Search for the cell housing the specified text and yield its [X, Y] center coordinate. 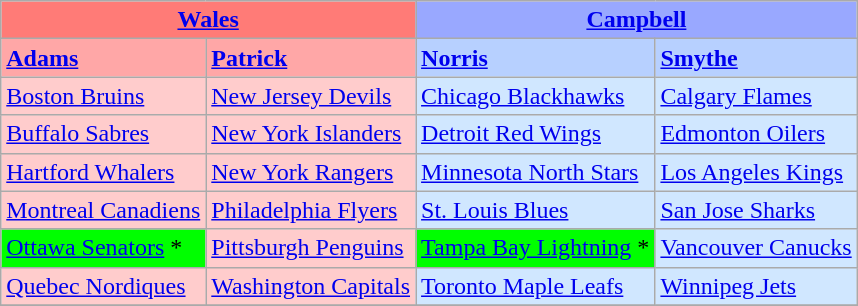
San Jose Sharks [756, 210]
Washington Capitals [311, 286]
Wales [208, 20]
Vancouver Canucks [756, 248]
Adams [104, 58]
Montreal Canadiens [104, 210]
Chicago Blackhawks [536, 96]
St. Louis Blues [536, 210]
Quebec Nordiques [104, 286]
New York Rangers [311, 172]
Minnesota North Stars [536, 172]
Patrick [311, 58]
Norris [536, 58]
Pittsburgh Penguins [311, 248]
Edmonton Oilers [756, 134]
Ottawa Senators * [104, 248]
Buffalo Sabres [104, 134]
Campbell [637, 20]
Winnipeg Jets [756, 286]
Los Angeles Kings [756, 172]
Tampa Bay Lightning * [536, 248]
Calgary Flames [756, 96]
Hartford Whalers [104, 172]
Smythe [756, 58]
New York Islanders [311, 134]
Boston Bruins [104, 96]
Toronto Maple Leafs [536, 286]
New Jersey Devils [311, 96]
Detroit Red Wings [536, 134]
Philadelphia Flyers [311, 210]
